From the cell containing the given text, extract its center point as [X, Y] coordinate. 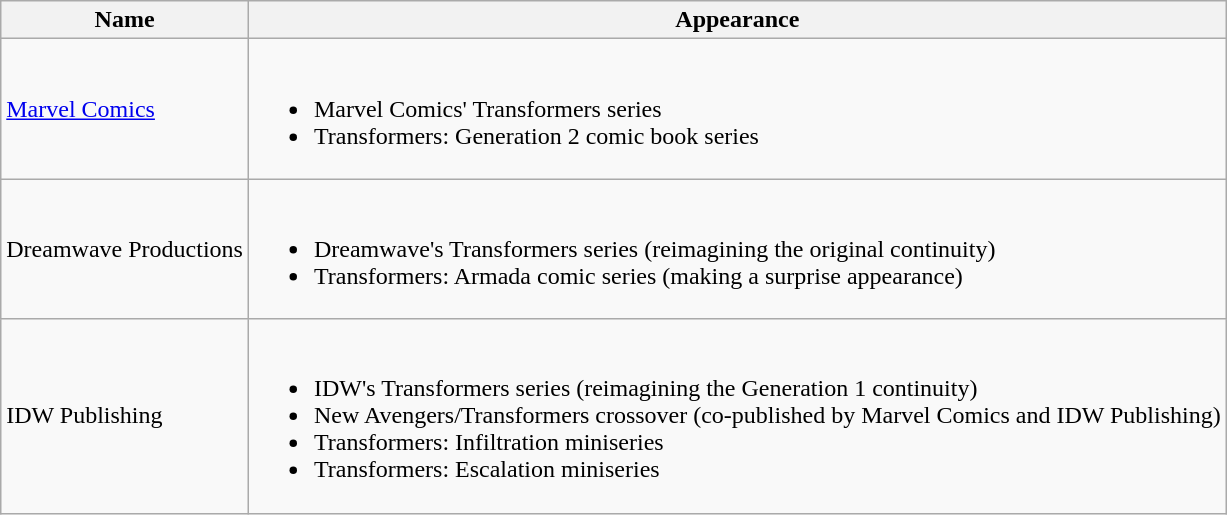
Marvel Comics [125, 109]
Name [125, 20]
Appearance [737, 20]
Marvel Comics' Transformers seriesTransformers: Generation 2 comic book series [737, 109]
Dreamwave Productions [125, 249]
Dreamwave's Transformers series (reimagining the original continuity)Transformers: Armada comic series (making a surprise appearance) [737, 249]
IDW Publishing [125, 416]
